Locate the cell with the specified text and output its (x, y) center coordinate. 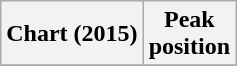
Peakposition (189, 34)
Chart (2015) (72, 34)
